Return [X, Y] of the center of cell containing provided text 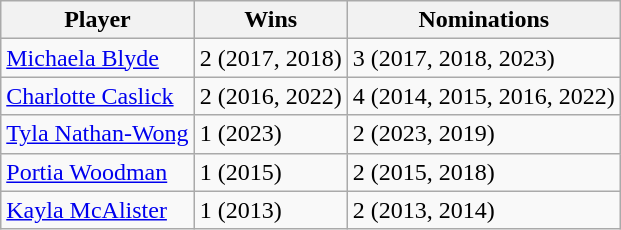
Wins [270, 20]
Portia Woodman [98, 172]
1 (2013) [270, 210]
4 (2014, 2015, 2016, 2022) [484, 96]
2 (2023, 2019) [484, 134]
3 (2017, 2018, 2023) [484, 58]
Kayla McAlister [98, 210]
2 (2016, 2022) [270, 96]
2 (2017, 2018) [270, 58]
Nominations [484, 20]
Player [98, 20]
Charlotte Caslick [98, 96]
Michaela Blyde [98, 58]
2 (2015, 2018) [484, 172]
1 (2015) [270, 172]
2 (2013, 2014) [484, 210]
Tyla Nathan-Wong [98, 134]
1 (2023) [270, 134]
